Extract the [X, Y] coordinate from the center of the cell holding the provided text.  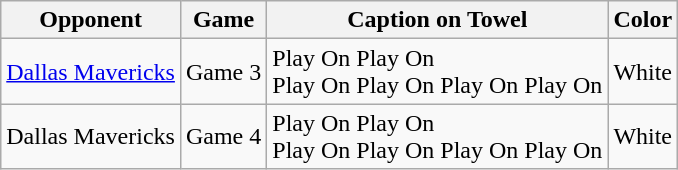
Game [223, 20]
Caption on Towel [438, 20]
Color [643, 20]
Opponent [91, 20]
Game 4 [223, 136]
Game 3 [223, 72]
